Return the [X, Y] coordinate for the center point of the cell that contains the specified text.  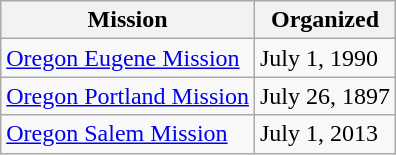
July 26, 1897 [324, 96]
Organized [324, 20]
Oregon Portland Mission [128, 96]
July 1, 1990 [324, 58]
Oregon Salem Mission [128, 134]
Mission [128, 20]
July 1, 2013 [324, 134]
Oregon Eugene Mission [128, 58]
